Capture the cell that displays the provided text and extract its [x, y] central coordinate. 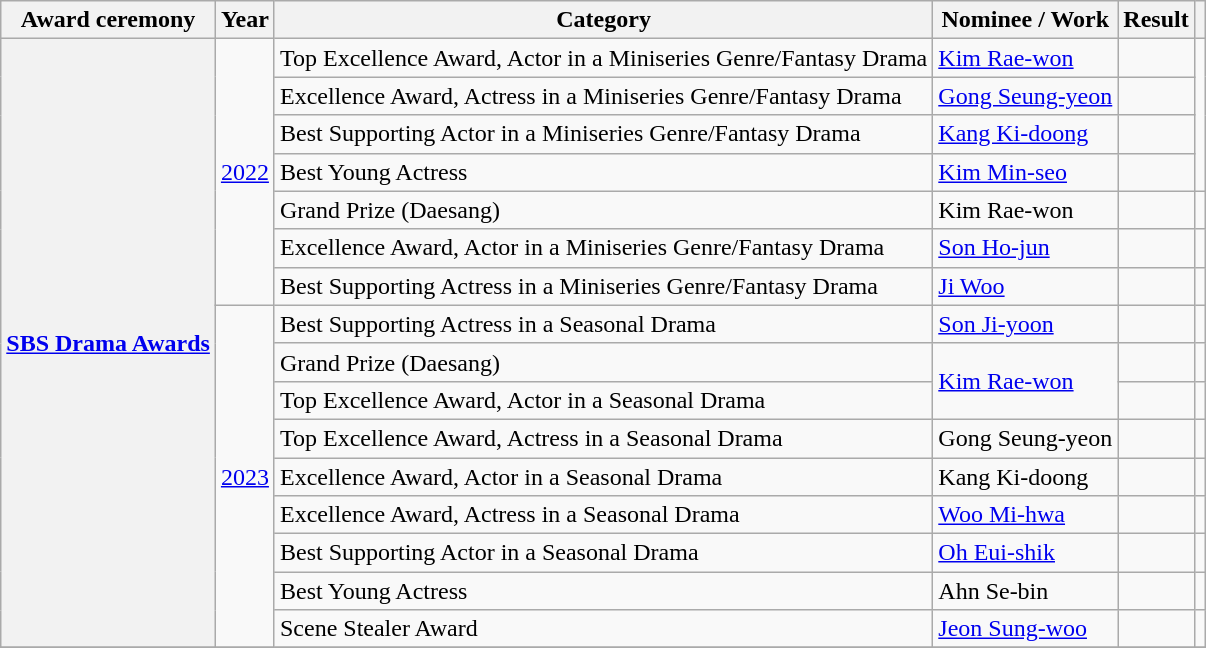
Scene Stealer Award [603, 629]
2023 [244, 476]
Best Supporting Actress in a Miniseries Genre/Fantasy Drama [603, 286]
Excellence Award, Actress in a Seasonal Drama [603, 515]
Excellence Award, Actor in a Miniseries Genre/Fantasy Drama [603, 248]
Nominee / Work [1026, 20]
Excellence Award, Actor in a Seasonal Drama [603, 477]
Top Excellence Award, Actor in a Miniseries Genre/Fantasy Drama [603, 58]
Ahn Se-bin [1026, 591]
Best Supporting Actress in a Seasonal Drama [603, 324]
Son Ji-yoon [1026, 324]
Best Supporting Actor in a Miniseries Genre/Fantasy Drama [603, 134]
Result [1156, 20]
Jeon Sung-woo [1026, 629]
2022 [244, 172]
Woo Mi-hwa [1026, 515]
SBS Drama Awards [108, 344]
Award ceremony [108, 20]
Oh Eui-shik [1026, 553]
Top Excellence Award, Actor in a Seasonal Drama [603, 400]
Son Ho-jun [1026, 248]
Year [244, 20]
Excellence Award, Actress in a Miniseries Genre/Fantasy Drama [603, 96]
Kim Min-seo [1026, 172]
Ji Woo [1026, 286]
Best Supporting Actor in a Seasonal Drama [603, 553]
Top Excellence Award, Actress in a Seasonal Drama [603, 438]
Category [603, 20]
